Identify which cell holds the provided text, then report its [X, Y] central coordinate. 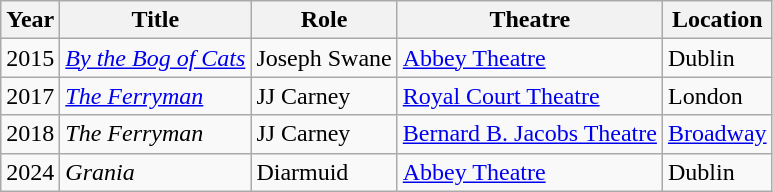
Joseph Swane [324, 58]
London [717, 96]
2018 [30, 134]
Theatre [530, 20]
Bernard B. Jacobs Theatre [530, 134]
Royal Court Theatre [530, 96]
Title [156, 20]
2017 [30, 96]
By the Bog of Cats [156, 58]
Diarmuid [324, 172]
2024 [30, 172]
Broadway [717, 134]
Location [717, 20]
Grania [156, 172]
Year [30, 20]
2015 [30, 58]
Role [324, 20]
